Determine the (X, Y) coordinate at the center of the cell enclosing the given text.  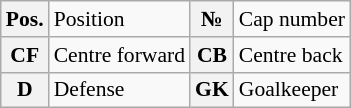
Position (120, 19)
D (25, 90)
Pos. (25, 19)
Goalkeeper (292, 90)
CB (212, 55)
Defense (120, 90)
Centre forward (120, 55)
CF (25, 55)
Centre back (292, 55)
Cap number (292, 19)
GK (212, 90)
№ (212, 19)
